Provide the [X, Y] coordinate of the cell's center where the given text is located.  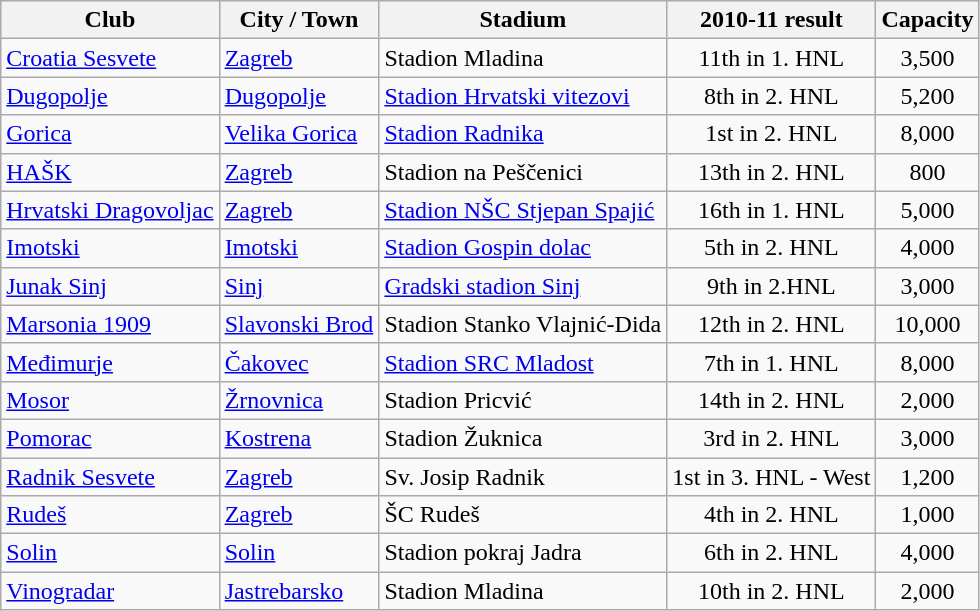
16th in 1. HNL [772, 210]
Sinj [299, 286]
Club [110, 20]
Stadion na Peščenici [523, 172]
5,000 [928, 210]
Žrnovnica [299, 400]
13th in 2. HNL [772, 172]
10th in 2. HNL [772, 591]
6th in 2. HNL [772, 553]
8th in 2. HNL [772, 96]
10,000 [928, 324]
Stadion pokraj Jadra [523, 553]
Kostrena [299, 438]
Stadion Stanko Vlajnić-Dida [523, 324]
City / Town [299, 20]
800 [928, 172]
Pomorac [110, 438]
12th in 2. HNL [772, 324]
3,500 [928, 58]
Junak Sinj [110, 286]
Radnik Sesvete [110, 477]
Stadion Žuknica [523, 438]
Mosor [110, 400]
3rd in 2. HNL [772, 438]
Stadion Gospin dolac [523, 248]
Jastrebarsko [299, 591]
ŠC Rudeš [523, 515]
Gradski stadion Sinj [523, 286]
14th in 2. HNL [772, 400]
Gorica [110, 134]
Međimurje [110, 362]
Stadium [523, 20]
Croatia Sesvete [110, 58]
Capacity [928, 20]
Stadion NŠC Stjepan Spajić [523, 210]
7th in 1. HNL [772, 362]
Stadion SRC Mladost [523, 362]
4th in 2. HNL [772, 515]
Slavonski Brod [299, 324]
1,000 [928, 515]
9th in 2.HNL [772, 286]
Rudeš [110, 515]
Stadion Pricvić [523, 400]
Čakovec [299, 362]
Stadion Radnika [523, 134]
5th in 2. HNL [772, 248]
Marsonia 1909 [110, 324]
1,200 [928, 477]
Vinogradar [110, 591]
Velika Gorica [299, 134]
Sv. Josip Radnik [523, 477]
1st in 2. HNL [772, 134]
Stadion Hrvatski vitezovi [523, 96]
HAŠK [110, 172]
1st in 3. HNL - West [772, 477]
5,200 [928, 96]
11th in 1. HNL [772, 58]
Hrvatski Dragovoljac [110, 210]
2010-11 result [772, 20]
